Scan for the cell matching the given text and deliver its [X, Y] coordinate at center. 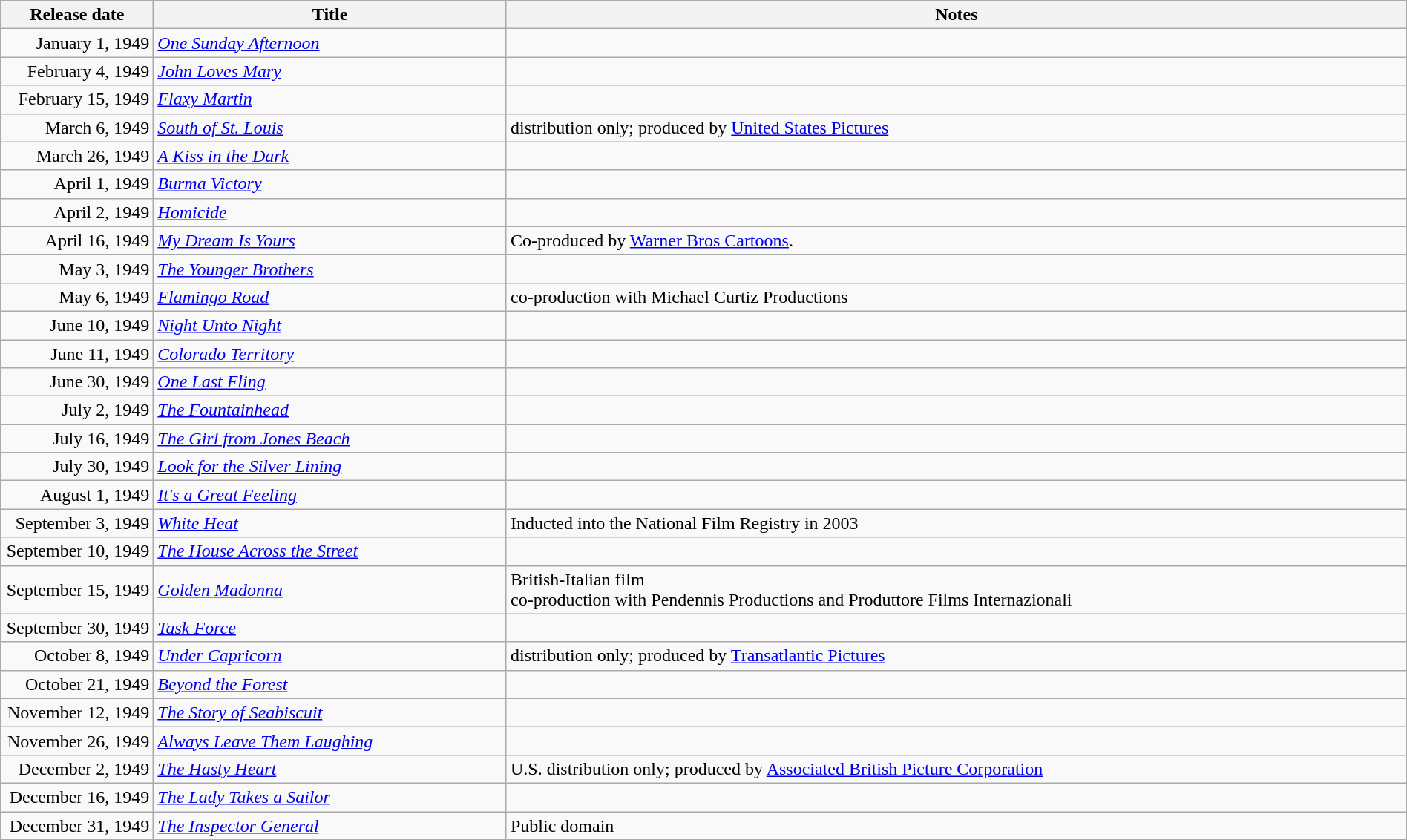
October 21, 1949 [77, 684]
Inducted into the National Film Registry in 2003 [956, 523]
U.S. distribution only; produced by Associated British Picture Corporation [956, 769]
My Dream Is Yours [330, 240]
White Heat [330, 523]
One Last Fling [330, 382]
May 3, 1949 [77, 269]
June 10, 1949 [77, 325]
July 16, 1949 [77, 439]
June 11, 1949 [77, 354]
December 31, 1949 [77, 826]
December 2, 1949 [77, 769]
December 16, 1949 [77, 797]
Beyond the Forest [330, 684]
The Story of Seabiscuit [330, 712]
Burma Victory [330, 184]
November 26, 1949 [77, 741]
October 8, 1949 [77, 656]
Golden Madonna [330, 589]
co-production with Michael Curtiz Productions [956, 297]
Co-produced by Warner Bros Cartoons. [956, 240]
February 4, 1949 [77, 71]
Public domain [956, 826]
March 6, 1949 [77, 128]
One Sunday Afternoon [330, 43]
September 10, 1949 [77, 551]
April 1, 1949 [77, 184]
The Hasty Heart [330, 769]
It's a Great Feeling [330, 495]
September 3, 1949 [77, 523]
Flaxy Martin [330, 99]
Under Capricorn [330, 656]
Homicide [330, 212]
May 6, 1949 [77, 297]
August 1, 1949 [77, 495]
The Fountainhead [330, 410]
Colorado Territory [330, 354]
The Lady Takes a Sailor [330, 797]
April 16, 1949 [77, 240]
Night Unto Night [330, 325]
South of St. Louis [330, 128]
Task Force [330, 628]
February 15, 1949 [77, 99]
Always Leave Them Laughing [330, 741]
distribution only; produced by Transatlantic Pictures [956, 656]
The Younger Brothers [330, 269]
July 30, 1949 [77, 467]
Flamingo Road [330, 297]
distribution only; produced by United States Pictures [956, 128]
The House Across the Street [330, 551]
Release date [77, 15]
March 26, 1949 [77, 156]
A Kiss in the Dark [330, 156]
September 15, 1949 [77, 589]
January 1, 1949 [77, 43]
September 30, 1949 [77, 628]
Title [330, 15]
July 2, 1949 [77, 410]
John Loves Mary [330, 71]
Notes [956, 15]
June 30, 1949 [77, 382]
The Inspector General [330, 826]
April 2, 1949 [77, 212]
British-Italian filmco-production with Pendennis Productions and Produttore Films Internazionali [956, 589]
November 12, 1949 [77, 712]
The Girl from Jones Beach [330, 439]
Look for the Silver Lining [330, 467]
